Pinpoint the cell where the given text exists, returning its (X, Y) midpoint coordinate. 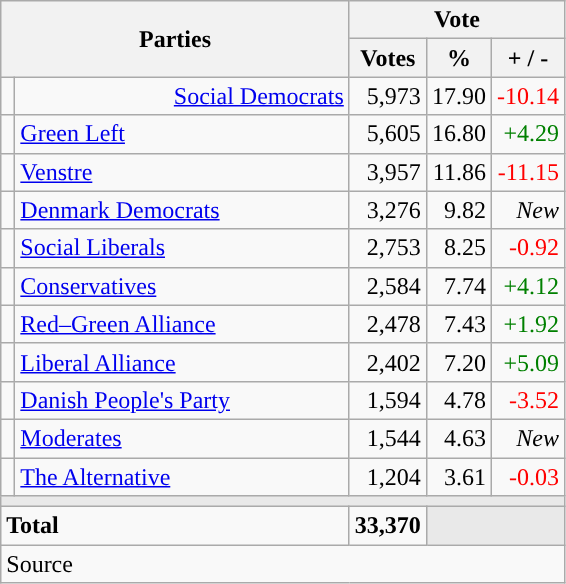
-0.92 (528, 248)
1,544 (388, 438)
The Alternative (182, 477)
% (458, 58)
+1.92 (528, 324)
16.80 (458, 134)
33,370 (388, 526)
Green Left (182, 134)
-0.03 (528, 477)
-10.14 (528, 96)
Denmark Democrats (182, 210)
-11.15 (528, 172)
+4.29 (528, 134)
7.20 (458, 362)
Social Democrats (182, 96)
-3.52 (528, 400)
2,478 (388, 324)
Danish People's Party (182, 400)
5,605 (388, 134)
+ / - (528, 58)
Venstre (182, 172)
17.90 (458, 96)
Liberal Alliance (182, 362)
2,753 (388, 248)
7.74 (458, 286)
7.43 (458, 324)
3,957 (388, 172)
Vote (456, 20)
4.63 (458, 438)
3,276 (388, 210)
Votes (388, 58)
3.61 (458, 477)
4.78 (458, 400)
11.86 (458, 172)
1,594 (388, 400)
Total (176, 526)
2,402 (388, 362)
Red–Green Alliance (182, 324)
Social Liberals (182, 248)
+5.09 (528, 362)
5,973 (388, 96)
Parties (176, 39)
9.82 (458, 210)
8.25 (458, 248)
1,204 (388, 477)
+4.12 (528, 286)
2,584 (388, 286)
Source (283, 564)
Conservatives (182, 286)
Moderates (182, 438)
